Locate the cell with the specified text and output its [x, y] center coordinate. 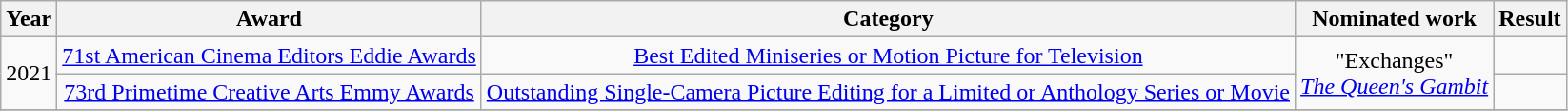
Category [888, 19]
Result [1530, 19]
Outstanding Single-Camera Picture Editing for a Limited or Anthology Series or Movie [888, 92]
71st American Cinema Editors Eddie Awards [269, 55]
Best Edited Miniseries or Motion Picture for Television [888, 55]
73rd Primetime Creative Arts Emmy Awards [269, 92]
Nominated work [1395, 19]
Award [269, 19]
"Exchanges" The Queen's Gambit [1395, 74]
Year [29, 19]
2021 [29, 74]
